Determine the [X, Y] coordinate at the center of the cell enclosing the given text.  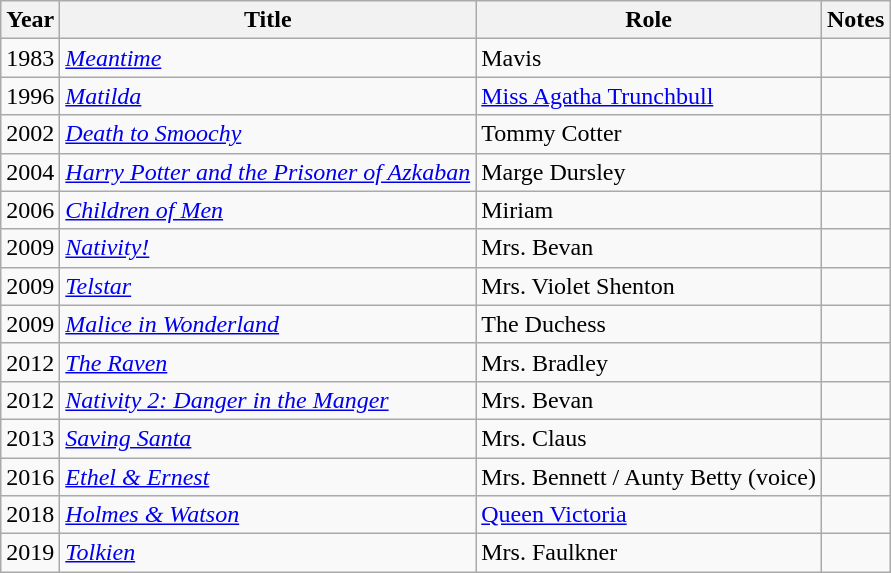
The Duchess [649, 324]
Harry Potter and the Prisoner of Azkaban [268, 172]
Tolkien [268, 553]
Mrs. Violet Shenton [649, 286]
Mrs. Faulkner [649, 553]
Saving Santa [268, 438]
2019 [30, 553]
Miriam [649, 210]
2006 [30, 210]
2004 [30, 172]
Malice in Wonderland [268, 324]
Mrs. Bradley [649, 362]
1983 [30, 58]
Notes [855, 20]
Children of Men [268, 210]
2016 [30, 477]
Matilda [268, 96]
Mrs. Bennett / Aunty Betty (voice) [649, 477]
Miss Agatha Trunchbull [649, 96]
Marge Dursley [649, 172]
Ethel & Ernest [268, 477]
2018 [30, 515]
The Raven [268, 362]
Mavis [649, 58]
Title [268, 20]
Meantime [268, 58]
Nativity 2: Danger in the Manger [268, 400]
2013 [30, 438]
Death to Smoochy [268, 134]
Queen Victoria [649, 515]
Holmes & Watson [268, 515]
2002 [30, 134]
Tommy Cotter [649, 134]
Nativity! [268, 248]
Year [30, 20]
Mrs. Claus [649, 438]
Telstar [268, 286]
1996 [30, 96]
Role [649, 20]
